Determine the [X, Y] coordinate at the center of the cell enclosing the given text.  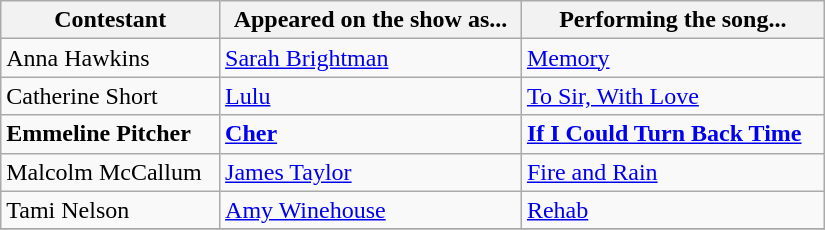
Contestant [110, 20]
Rehab [672, 210]
Sarah Brightman [371, 58]
Cher [371, 134]
Amy Winehouse [371, 210]
To Sir, With Love [672, 96]
Malcolm McCallum [110, 172]
James Taylor [371, 172]
If I Could Turn Back Time [672, 134]
Performing the song... [672, 20]
Lulu [371, 96]
Catherine Short [110, 96]
Tami Nelson [110, 210]
Emmeline Pitcher [110, 134]
Fire and Rain [672, 172]
Appeared on the show as... [371, 20]
Anna Hawkins [110, 58]
Memory [672, 58]
